Locate the cell with the specified text and output its [X, Y] center coordinate. 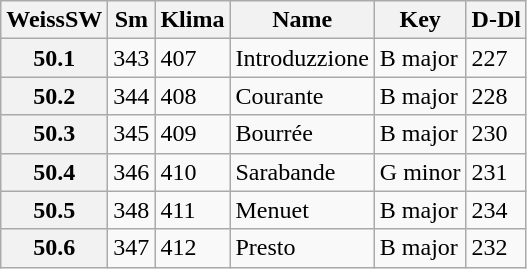
227 [496, 58]
411 [192, 210]
409 [192, 134]
232 [496, 248]
Presto [302, 248]
50.3 [54, 134]
Bourrée [302, 134]
230 [496, 134]
343 [132, 58]
50.2 [54, 96]
Key [420, 20]
231 [496, 172]
Introduzzione [302, 58]
228 [496, 96]
Courante [302, 96]
348 [132, 210]
410 [192, 172]
345 [132, 134]
Name [302, 20]
408 [192, 96]
Sarabande [302, 172]
50.5 [54, 210]
Menuet [302, 210]
50.1 [54, 58]
50.4 [54, 172]
347 [132, 248]
G minor [420, 172]
407 [192, 58]
50.6 [54, 248]
346 [132, 172]
WeissSW [54, 20]
Klima [192, 20]
412 [192, 248]
344 [132, 96]
234 [496, 210]
D-Dl [496, 20]
Sm [132, 20]
